Locate the cell with the specified text and output its (X, Y) center coordinate. 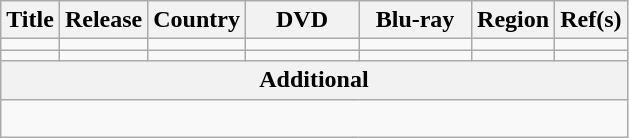
Blu-ray (416, 20)
Country (197, 20)
Additional (314, 80)
Release (103, 20)
Ref(s) (591, 20)
Title (30, 20)
Region (514, 20)
DVD (302, 20)
